Extract the [x, y] coordinate from the center of the cell holding the provided text.  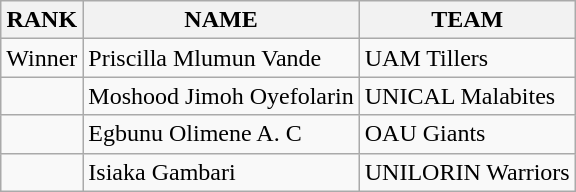
RANK [42, 20]
Priscilla Mlumun Vande [221, 58]
Moshood Jimoh Oyefolarin [221, 96]
OAU Giants [467, 134]
TEAM [467, 20]
Egbunu Olimene A. C [221, 134]
Isiaka Gambari [221, 172]
UNICAL Malabites [467, 96]
UNILORIN Warriors [467, 172]
UAM Tillers [467, 58]
NAME [221, 20]
Winner [42, 58]
